Return (x, y) of the center of cell containing provided text 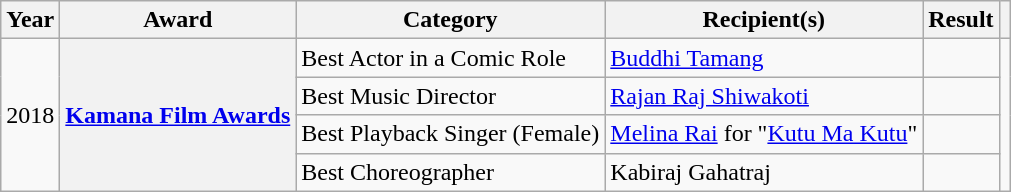
Recipient(s) (764, 20)
2018 (30, 115)
Kamana Film Awards (178, 115)
Best Music Director (450, 96)
Best Actor in a Comic Role (450, 58)
Year (30, 20)
Rajan Raj Shiwakoti (764, 96)
Best Playback Singer (Female) (450, 134)
Best Choreographer (450, 172)
Category (450, 20)
Kabiraj Gahatraj (764, 172)
Result (961, 20)
Melina Rai for "Kutu Ma Kutu" (764, 134)
Award (178, 20)
Buddhi Tamang (764, 58)
